Extract the [x, y] coordinate from the center of the cell holding the provided text.  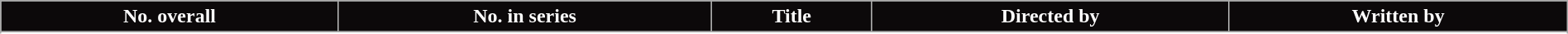
Directed by [1050, 17]
No. overall [170, 17]
Written by [1398, 17]
Title [792, 17]
No. in series [524, 17]
